Detect which cell encompasses the target text, then output its [x, y] center coordinate. 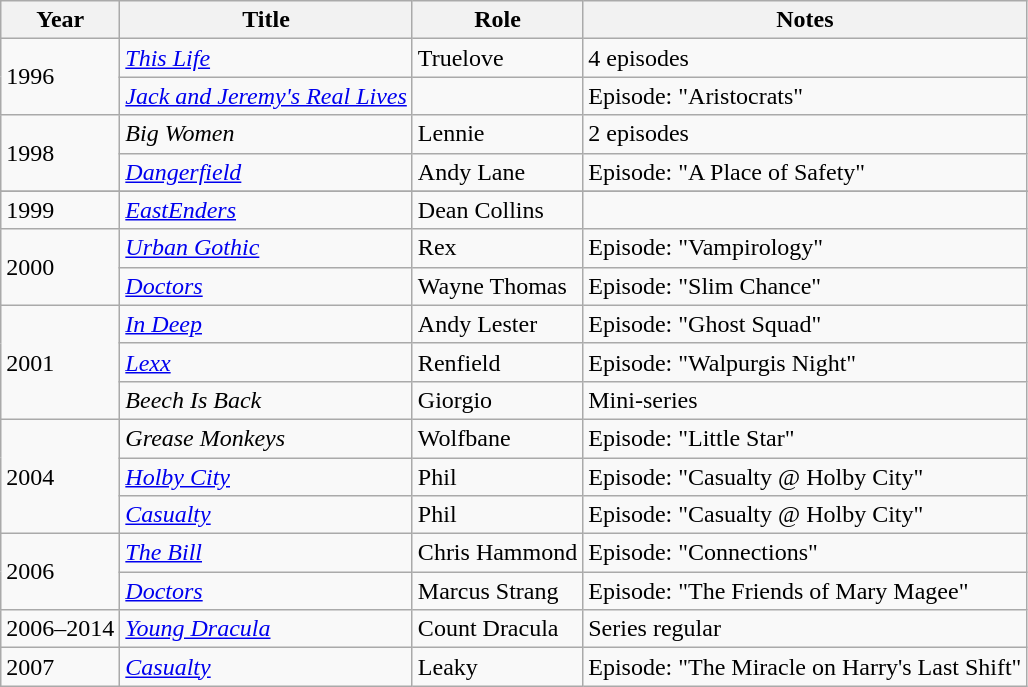
Truelove [497, 58]
2 episodes [805, 134]
In Deep [266, 324]
Wayne Thomas [497, 286]
Episode: "The Miracle on Harry's Last Shift" [805, 667]
Episode: "Ghost Squad" [805, 324]
Big Women [266, 134]
EastEnders [266, 210]
This Life [266, 58]
Episode: "Walpurgis Night" [805, 362]
2001 [60, 362]
Year [60, 20]
Renfield [497, 362]
Notes [805, 20]
Episode: "Connections" [805, 553]
Young Dracula [266, 629]
The Bill [266, 553]
Lexx [266, 362]
4 episodes [805, 58]
2006–2014 [60, 629]
Urban Gothic [266, 248]
Grease Monkeys [266, 438]
Beech Is Back [266, 400]
Chris Hammond [497, 553]
Andy Lester [497, 324]
Wolfbane [497, 438]
Episode: "Slim Chance" [805, 286]
2007 [60, 667]
1996 [60, 77]
Rex [497, 248]
Mini-series [805, 400]
Giorgio [497, 400]
Series regular [805, 629]
Dangerfield [266, 172]
Episode: "A Place of Safety" [805, 172]
Jack and Jeremy's Real Lives [266, 96]
Andy Lane [497, 172]
Role [497, 20]
2004 [60, 476]
Dean Collins [497, 210]
Episode: "The Friends of Mary Magee" [805, 591]
Holby City [266, 477]
Leaky [497, 667]
2006 [60, 572]
Count Dracula [497, 629]
1998 [60, 153]
Episode: "Aristocrats" [805, 96]
Lennie [497, 134]
Episode: "Little Star" [805, 438]
Title [266, 20]
Marcus Strang [497, 591]
Episode: "Vampirology" [805, 248]
2000 [60, 267]
1999 [60, 210]
